Scan for the cell matching the given text and deliver its (x, y) coordinate at center. 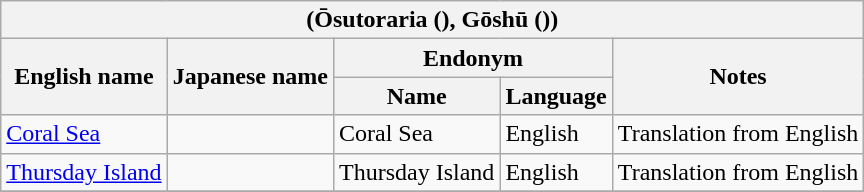
Japanese name (250, 77)
English name (84, 77)
(Ōsutoraria (), Gōshū ()) (432, 20)
Name (417, 96)
Notes (738, 77)
Language (556, 96)
Endonym (474, 58)
